Pinpoint the cell where the given text exists, returning its (x, y) midpoint coordinate. 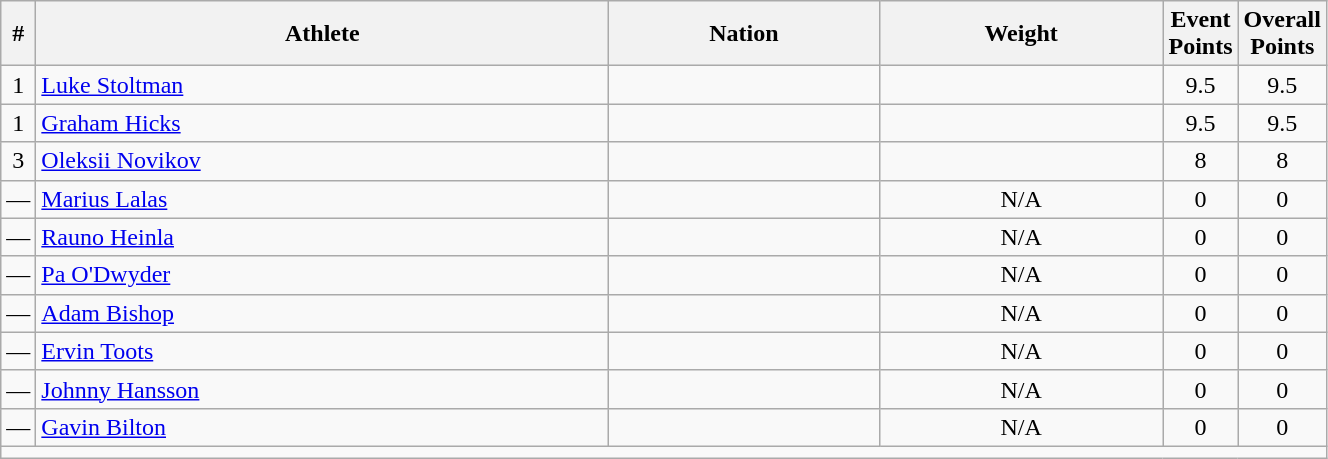
Athlete (322, 34)
Nation (744, 34)
Ervin Toots (322, 351)
Adam Bishop (322, 313)
Event Points (1200, 34)
Oleksii Novikov (322, 161)
Johnny Hansson (322, 389)
Marius Lalas (322, 199)
Graham Hicks (322, 123)
Weight (1021, 34)
Luke Stoltman (322, 85)
Overall Points (1282, 34)
Rauno Heinla (322, 237)
3 (18, 161)
Gavin Bilton (322, 427)
# (18, 34)
Pa O'Dwyder (322, 275)
